Detect which cell encompasses the target text, then output its (X, Y) center coordinate. 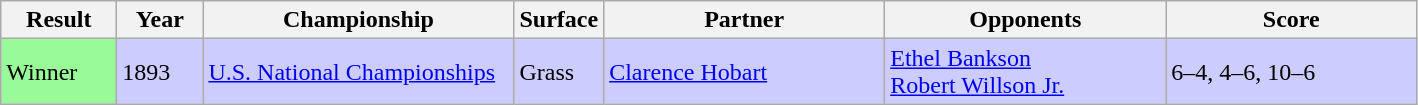
Year (160, 20)
6–4, 4–6, 10–6 (1292, 72)
Ethel Bankson Robert Willson Jr. (1026, 72)
Championship (358, 20)
Surface (559, 20)
Opponents (1026, 20)
Result (59, 20)
1893 (160, 72)
Grass (559, 72)
Score (1292, 20)
U.S. National Championships (358, 72)
Partner (744, 20)
Winner (59, 72)
Clarence Hobart (744, 72)
